Scan for the cell matching the given text and deliver its (X, Y) coordinate at center. 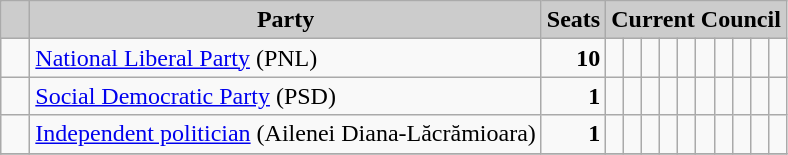
Current Council (696, 20)
National Liberal Party (PNL) (286, 58)
Independent politician (Ailenei Diana-Lăcrămioara) (286, 134)
Seats (573, 20)
Social Democratic Party (PSD) (286, 96)
10 (573, 58)
Party (286, 20)
